Extract the [x, y] coordinate from the center of the cell holding the provided text.  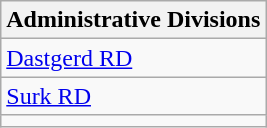
Surk RD [134, 96]
Dastgerd RD [134, 58]
Administrative Divisions [134, 20]
